Provide the (x, y) coordinate of the cell's center where the given text is located.  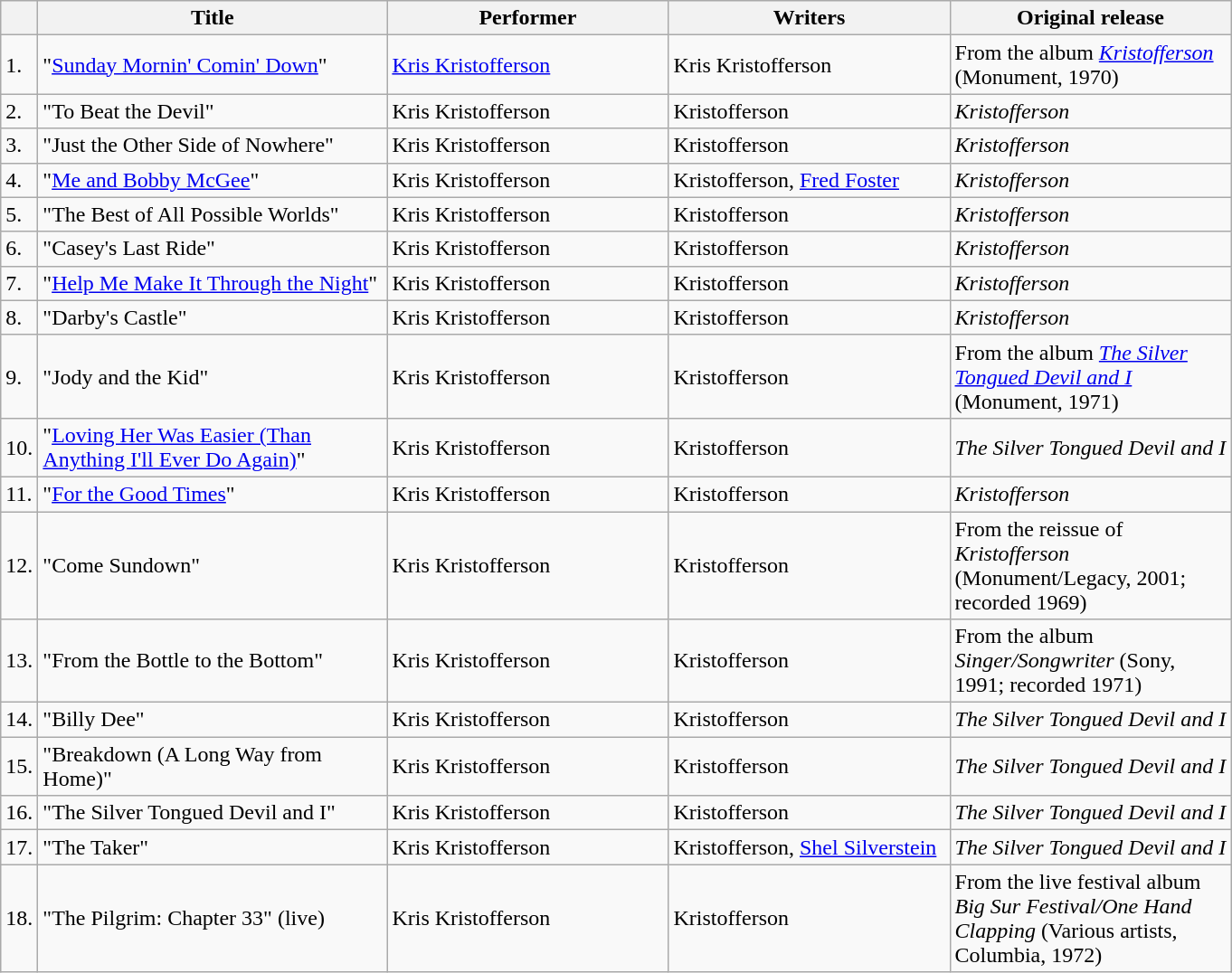
12. (20, 566)
"Jody and the Kid" (213, 376)
"Sunday Mornin' Comin' Down" (213, 65)
From the album The Silver Tongued Devil and I (Monument, 1971) (1091, 376)
"Breakdown (A Long Way from Home)" (213, 767)
6. (20, 249)
"Help Me Make It Through the Night" (213, 283)
Kristofferson, Fred Foster (809, 180)
18. (20, 919)
"For the Good Times" (213, 494)
"The Silver Tongued Devil and I" (213, 813)
Original release (1091, 18)
Performer (528, 18)
15. (20, 767)
"To Beat the Devil" (213, 111)
"Just the Other Side of Nowhere" (213, 146)
11. (20, 494)
"From the Bottle to the Bottom" (213, 661)
1. (20, 65)
16. (20, 813)
Writers (809, 18)
"The Taker" (213, 847)
From the reissue of Kristofferson (Monument/Legacy, 2001; recorded 1969) (1091, 566)
"Me and Bobby McGee" (213, 180)
"Casey's Last Ride" (213, 249)
"Billy Dee" (213, 720)
From the album Kristofferson (Monument, 1970) (1091, 65)
4. (20, 180)
5. (20, 214)
"Darby's Castle" (213, 317)
Kristofferson, Shel Silverstein (809, 847)
"Come Sundown" (213, 566)
9. (20, 376)
From the live festival album Big Sur Festival/One Hand Clapping (Various artists, Columbia, 1972) (1091, 919)
From the album Singer/Songwriter (Sony, 1991; recorded 1971) (1091, 661)
"The Pilgrim: Chapter 33" (live) (213, 919)
10. (20, 447)
"The Best of All Possible Worlds" (213, 214)
7. (20, 283)
"Loving Her Was Easier (Than Anything I'll Ever Do Again)" (213, 447)
3. (20, 146)
2. (20, 111)
17. (20, 847)
8. (20, 317)
13. (20, 661)
14. (20, 720)
Title (213, 18)
